Return the [X, Y] coordinate for the center point of the cell that contains the specified text.  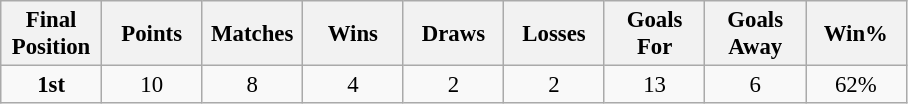
Matches [252, 34]
6 [756, 85]
Draws [454, 34]
1st [52, 85]
Points [152, 34]
Losses [554, 34]
8 [252, 85]
Wins [354, 34]
10 [152, 85]
Final Position [52, 34]
62% [856, 85]
13 [654, 85]
Goals Away [756, 34]
Win% [856, 34]
4 [354, 85]
Goals For [654, 34]
